Pinpoint the cell where the given text exists, returning its (x, y) midpoint coordinate. 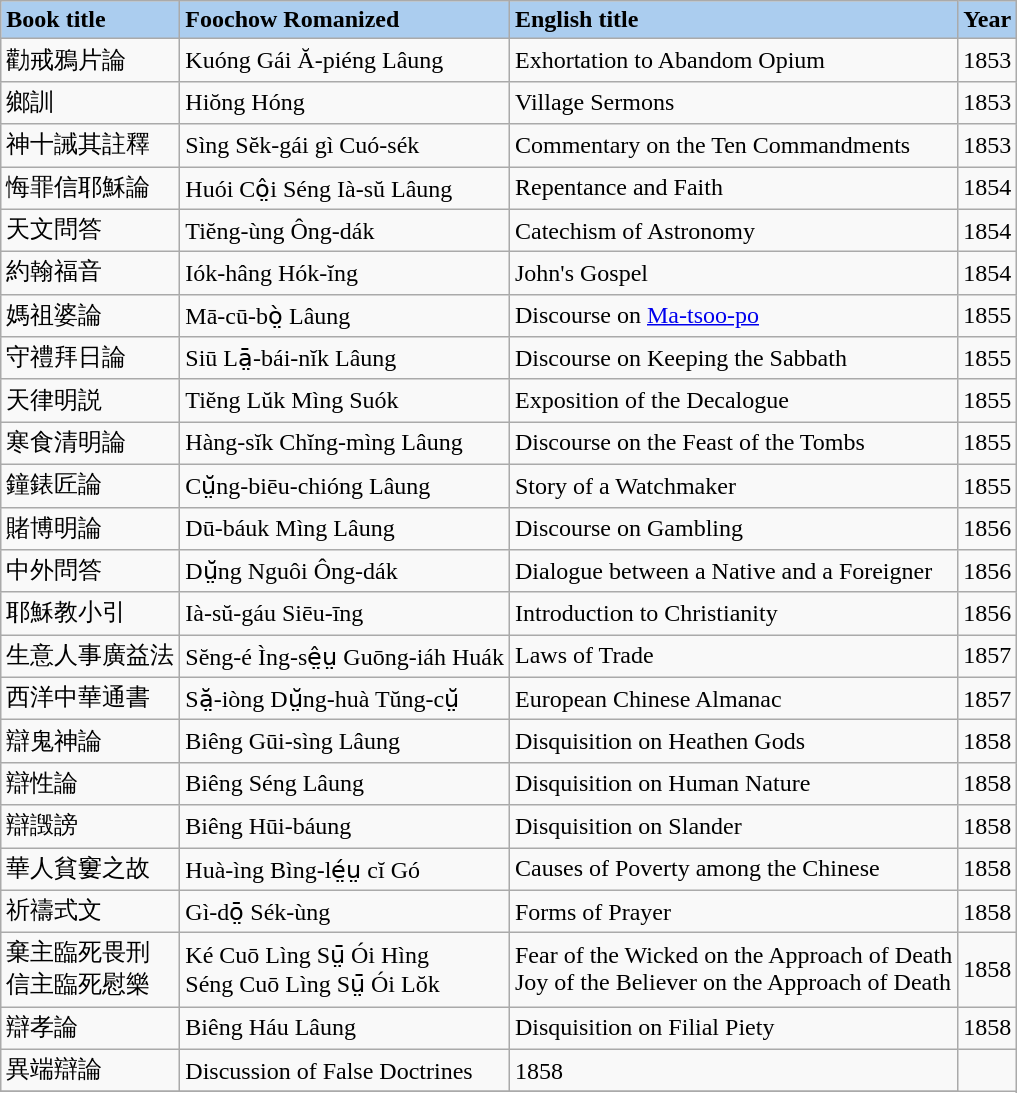
Disquisition on Heathen Gods (733, 742)
Tiĕng-ùng Ông-dák (345, 230)
天律明説 (90, 400)
Commentary on the Ten Commandments (733, 146)
English title (733, 20)
Hàng-sĭk Chĭng-mìng Lâung (345, 444)
Causes of Poverty among the Chinese (733, 870)
Sìng Sĕk-gái gì Cuó-sék (345, 146)
Cṳ̆ng-biēu-chióng Lâung (345, 486)
悔罪信耶穌論 (90, 188)
神十誡其註釋 (90, 146)
Huà-ìng Bìng-lé̤ṳ cĭ Gó (345, 870)
Kuóng Gái Ă-piéng Lâung (345, 60)
Hiŏng Hóng (345, 102)
Dialogue between a Native and a Foreigner (733, 572)
Introduction to Christianity (733, 614)
Laws of Trade (733, 656)
中外問答 (90, 572)
Gì-dō̤ Sék-ùng (345, 912)
Sĕng-é Ìng-sê̤ṳ Guōng-iáh Huák (345, 656)
守禮拜日論 (90, 358)
西洋中華通書 (90, 698)
Disquisition on Human Nature (733, 784)
Repentance and Faith (733, 188)
祈禱式文 (90, 912)
Fear of the Wicked on the Approach of DeathJoy of the Believer on the Approach of Death (733, 970)
Ià-sŭ-gáu Siēu-īng (345, 614)
Catechism of Astronomy (733, 230)
天文問答 (90, 230)
Discourse on the Feast of the Tombs (733, 444)
媽祖婆論 (90, 316)
Book title (90, 20)
Biêng Háu Lâung (345, 1028)
Village Sermons (733, 102)
華人貧窶之故 (90, 870)
辯孝論 (90, 1028)
Discourse on Keeping the Sabbath (733, 358)
Dṳ̆ng Nguôi Ông-dák (345, 572)
Discourse on Gambling (733, 528)
約翰福音 (90, 274)
Biêng Séng Lâung (345, 784)
異端辯論 (90, 1070)
Dū-báuk Mìng Lâung (345, 528)
European Chinese Almanac (733, 698)
Iók-hâng Hók-ĭng (345, 274)
Să̤-iòng Dṳ̆ng-huà Tŭng-cṳ̆ (345, 698)
John's Gospel (733, 274)
Disquisition on Filial Piety (733, 1028)
Siū Lā̤-bái-nĭk Lâung (345, 358)
寒食清明論 (90, 444)
Tiĕng Lŭk Mìng Suók (345, 400)
鄉訓 (90, 102)
棄主臨死畏刑信主臨死慰樂 (90, 970)
Foochow Romanized (345, 20)
Ké Cuō Lìng Sṳ̄ Ói HìngSéng Cuō Lìng Sṳ̄ Ói Lŏk (345, 970)
Exhortation to Abandom Opium (733, 60)
Story of a Watchmaker (733, 486)
Exposition of the Decalogue (733, 400)
Year (988, 20)
辯譭謗 (90, 826)
辯性論 (90, 784)
賭博明論 (90, 528)
Huói Cô̤i Séng Ià-sŭ Lâung (345, 188)
Biêng Gūi-sìng Lâung (345, 742)
Biêng Hūi-báung (345, 826)
Forms of Prayer (733, 912)
耶穌教小引 (90, 614)
Discussion of False Doctrines (345, 1070)
Discourse on Ma-tsoo-po (733, 316)
Mā-cū-bò̤ Lâung (345, 316)
勸戒鴉片論 (90, 60)
鐘錶匠論 (90, 486)
辯鬼神論 (90, 742)
Disquisition on Slander (733, 826)
生意人事廣益法 (90, 656)
